For the text-containing cell, return its midpoint in [X, Y] coordinate format. 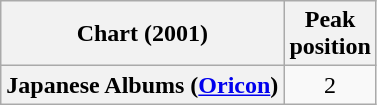
Japanese Albums (Oricon) [142, 85]
Chart (2001) [142, 34]
Peakposition [330, 34]
2 [330, 85]
